Search for the cell housing the specified text and yield its [X, Y] center coordinate. 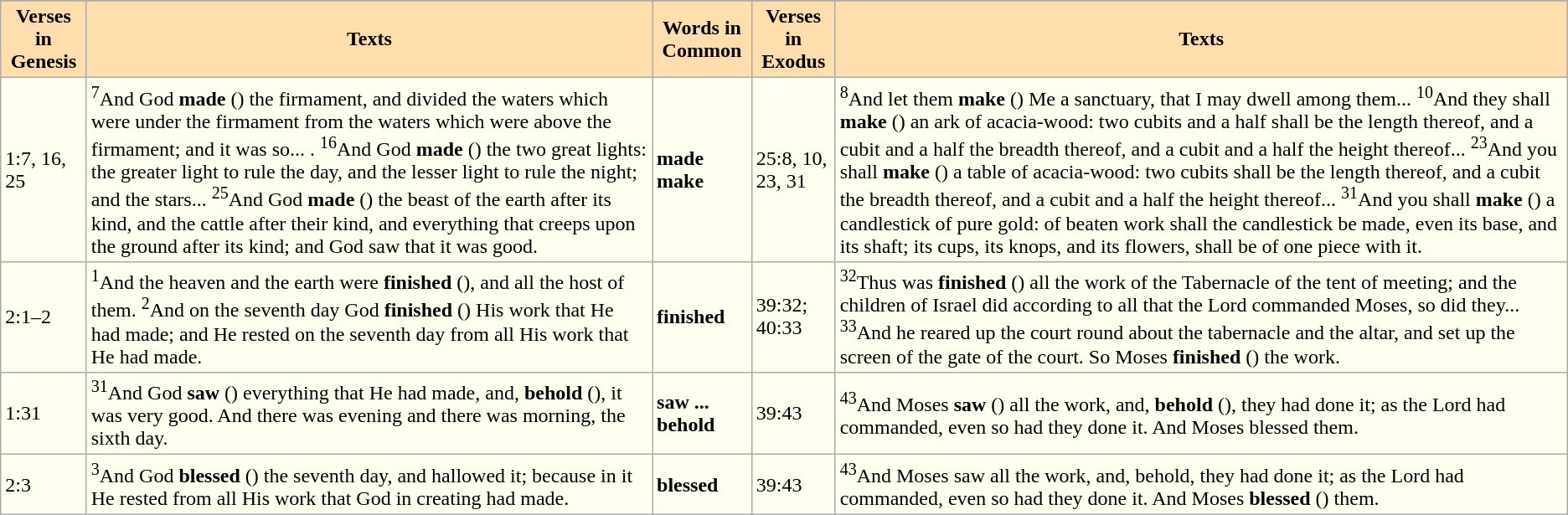
Words in Common [702, 39]
39:32; 40:33 [793, 317]
1:31 [44, 414]
blessed [702, 485]
25:8, 10, 23, 31 [793, 170]
Verses in Exodus [793, 39]
43And Moses saw () all the work, and, behold (), they had done it; as the Lord had commanded, even so had they done it. And Moses blessed them. [1201, 414]
finished [702, 317]
1:7, 16, 25 [44, 170]
mademake [702, 170]
31And God saw () everything that He had made, and, behold (), it was very good. And there was evening and there was morning, the sixth day. [369, 414]
Verses in Genesis [44, 39]
3And God blessed () the seventh day, and hallowed it; because in it He rested from all His work that God in creating had made. [369, 485]
2:1–2 [44, 317]
43And Moses saw all the work, and, behold, they had done it; as the Lord had commanded, even so had they done it. And Moses blessed () them. [1201, 485]
saw ... behold [702, 414]
2:3 [44, 485]
